Detect which cell encompasses the target text, then output its [x, y] center coordinate. 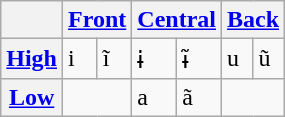
Back [254, 20]
a [154, 97]
ũ [269, 59]
Low [32, 97]
Front [98, 20]
ã [200, 97]
u [238, 59]
ɨ̃ [200, 59]
High [32, 59]
Central [177, 20]
i [80, 59]
ɨ [154, 59]
ĩ [114, 59]
